Search for the cell housing the specified text and yield its (X, Y) center coordinate. 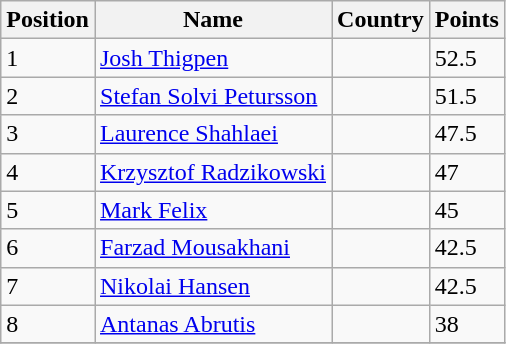
Name (212, 20)
4 (48, 172)
Antanas Abrutis (212, 324)
Josh Thigpen (212, 58)
47 (466, 172)
2 (48, 96)
Krzysztof Radzikowski (212, 172)
Position (48, 20)
47.5 (466, 134)
52.5 (466, 58)
Country (381, 20)
6 (48, 248)
5 (48, 210)
51.5 (466, 96)
7 (48, 286)
38 (466, 324)
Points (466, 20)
1 (48, 58)
8 (48, 324)
Stefan Solvi Petursson (212, 96)
Laurence Shahlaei (212, 134)
45 (466, 210)
Nikolai Hansen (212, 286)
Farzad Mousakhani (212, 248)
Mark Felix (212, 210)
3 (48, 134)
